From the cell containing the given text, extract its center point as [X, Y] coordinate. 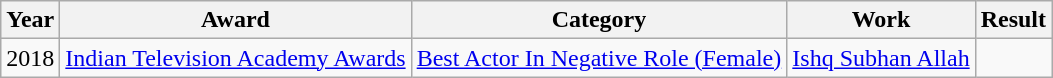
Award [236, 20]
Indian Television Academy Awards [236, 58]
Ishq Subhan Allah [881, 58]
Best Actor In Negative Role (Female) [599, 58]
Category [599, 20]
Year [30, 20]
Work [881, 20]
Result [1013, 20]
2018 [30, 58]
